Return the (X, Y) coordinate for the center point of the cell that contains the specified text.  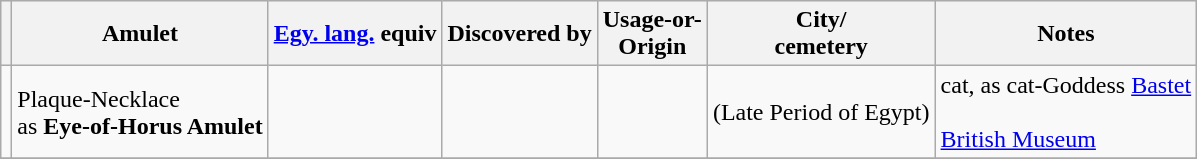
Discovered by (520, 34)
Notes (1066, 34)
Egy. lang. equiv (355, 34)
cat, as cat-Goddess BastetBritish Museum (1066, 112)
City/cemetery (821, 34)
Usage-or-Origin (652, 34)
(Late Period of Egypt) (821, 112)
Plaque-Necklaceas Eye-of-Horus Amulet (140, 112)
Amulet (140, 34)
